Search for the cell housing the specified text and yield its [x, y] center coordinate. 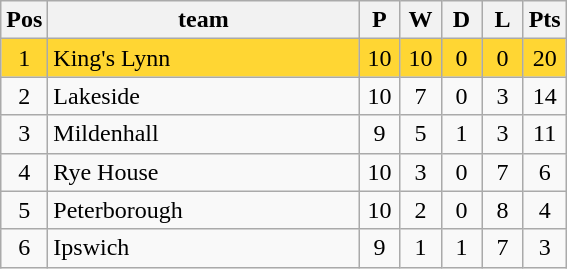
Ipswich [204, 248]
Pts [544, 20]
8 [502, 210]
Peterborough [204, 210]
14 [544, 96]
Pos [24, 20]
team [204, 20]
D [462, 20]
11 [544, 134]
Rye House [204, 172]
W [420, 20]
20 [544, 58]
Lakeside [204, 96]
King's Lynn [204, 58]
Mildenhall [204, 134]
L [502, 20]
P [380, 20]
